Find where the given text appears and provide that cell's center as [X, Y] coordinate. 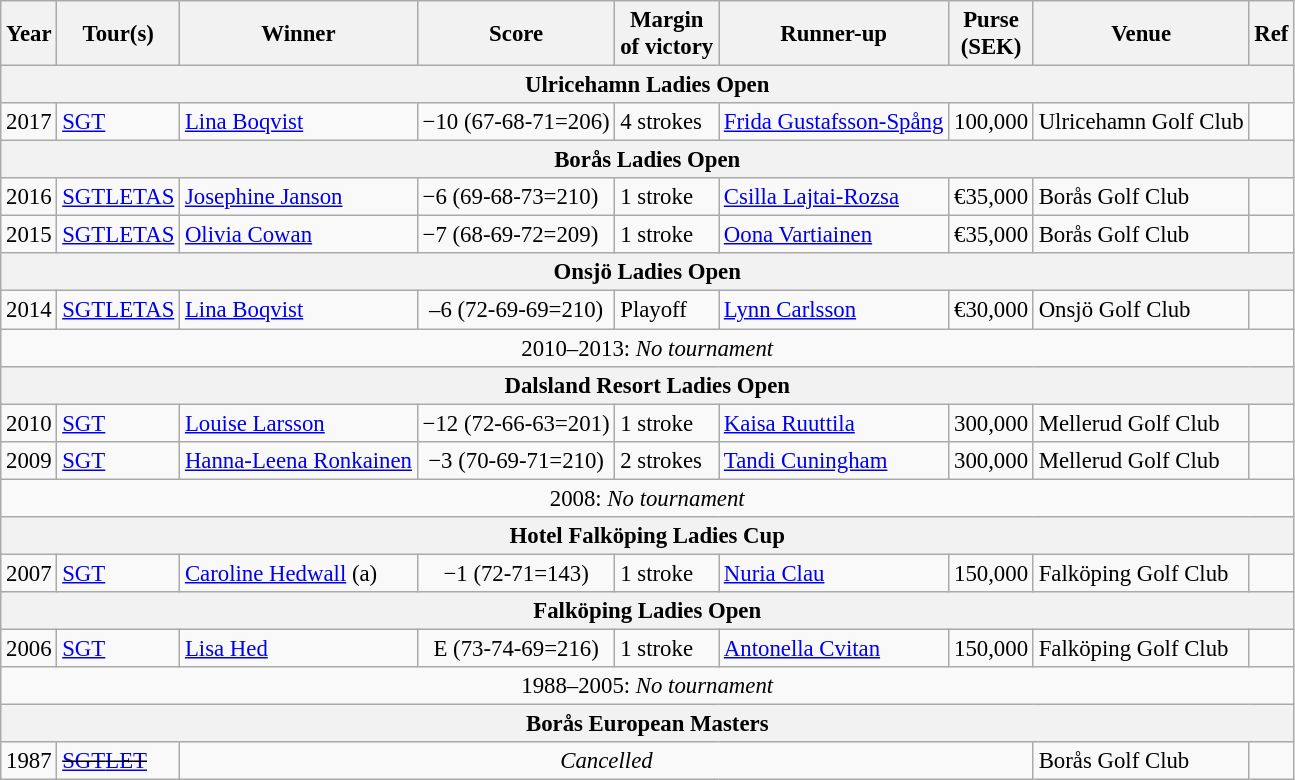
2006 [29, 648]
Score [516, 34]
−6 (69-68-73=210) [516, 197]
Dalsland Resort Ladies Open [648, 385]
Hanna-Leena Ronkainen [299, 460]
E (73-74-69=216) [516, 648]
Louise Larsson [299, 423]
Falköping Ladies Open [648, 611]
Csilla Lajtai-Rozsa [834, 197]
Onsjö Ladies Open [648, 273]
4 strokes [667, 122]
Nuria Clau [834, 573]
2015 [29, 235]
Ref [1272, 34]
Lynn Carlsson [834, 310]
Tandi Cuningham [834, 460]
100,000 [992, 122]
Oona Vartiainen [834, 235]
2007 [29, 573]
Olivia Cowan [299, 235]
Purse(SEK) [992, 34]
€30,000 [992, 310]
Winner [299, 34]
−1 (72-71=143) [516, 573]
Onsjö Golf Club [1141, 310]
2016 [29, 197]
2017 [29, 122]
Borås Ladies Open [648, 160]
Ulricehamn Golf Club [1141, 122]
Playoff [667, 310]
Caroline Hedwall (a) [299, 573]
–6 (72-69-69=210) [516, 310]
Antonella Cvitan [834, 648]
−12 (72-66-63=201) [516, 423]
Marginof victory [667, 34]
Venue [1141, 34]
Lisa Hed [299, 648]
Kaisa Ruuttila [834, 423]
SGTLET [118, 761]
1987 [29, 761]
Frida Gustafsson-Spång [834, 122]
−7 (68-69-72=209) [516, 235]
2014 [29, 310]
2008: No tournament [648, 498]
Runner-up [834, 34]
1988–2005: No tournament [648, 686]
2009 [29, 460]
Tour(s) [118, 34]
2010 [29, 423]
Borås European Masters [648, 724]
−10 (67-68-71=206) [516, 122]
Ulricehamn Ladies Open [648, 85]
2 strokes [667, 460]
Josephine Janson [299, 197]
−3 (70-69-71=210) [516, 460]
Cancelled [607, 761]
Year [29, 34]
2010–2013: No tournament [648, 348]
Hotel Falköping Ladies Cup [648, 536]
